Scan for the cell matching the given text and deliver its [X, Y] coordinate at center. 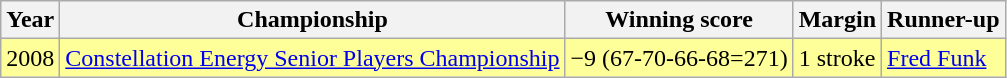
Fred Funk [944, 58]
Constellation Energy Senior Players Championship [312, 58]
1 stroke [837, 58]
2008 [30, 58]
Year [30, 20]
Margin [837, 20]
−9 (67-70-66-68=271) [679, 58]
Championship [312, 20]
Runner-up [944, 20]
Winning score [679, 20]
